Pinpoint the cell where the given text exists, returning its [x, y] midpoint coordinate. 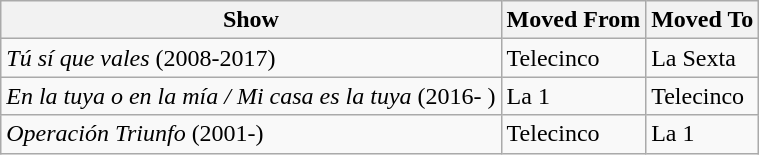
Show [251, 20]
Tú sí que vales (2008-2017) [251, 58]
Moved To [702, 20]
La Sexta [702, 58]
Operación Triunfo (2001-) [251, 134]
En la tuya o en la mía / Mi casa es la tuya (2016- ) [251, 96]
Moved From [574, 20]
